From the cell containing the given text, extract its center point as [X, Y] coordinate. 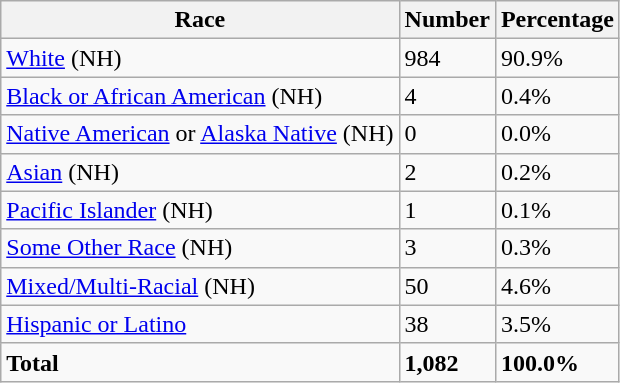
Mixed/Multi-Racial (NH) [200, 286]
38 [447, 324]
1,082 [447, 362]
1 [447, 210]
3 [447, 248]
0.2% [557, 172]
0.0% [557, 134]
White (NH) [200, 58]
4.6% [557, 286]
4 [447, 96]
Native American or Alaska Native (NH) [200, 134]
0 [447, 134]
0.4% [557, 96]
Pacific Islander (NH) [200, 210]
Total [200, 362]
90.9% [557, 58]
Race [200, 20]
0.3% [557, 248]
0.1% [557, 210]
Number [447, 20]
Asian (NH) [200, 172]
984 [447, 58]
100.0% [557, 362]
50 [447, 286]
2 [447, 172]
Black or African American (NH) [200, 96]
Percentage [557, 20]
3.5% [557, 324]
Hispanic or Latino [200, 324]
Some Other Race (NH) [200, 248]
